Determine the (x, y) coordinate at the center of the cell enclosing the given text.  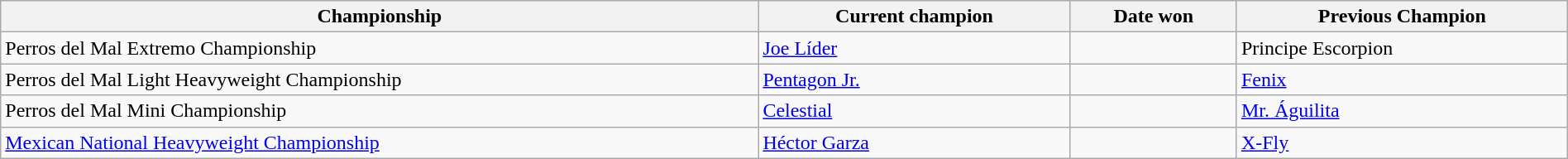
Fenix (1402, 79)
Héctor Garza (915, 142)
Joe Líder (915, 48)
Mr. Águilita (1402, 111)
Current champion (915, 17)
Date won (1153, 17)
X-Fly (1402, 142)
Pentagon Jr. (915, 79)
Perros del Mal Mini Championship (380, 111)
Perros del Mal Extremo Championship (380, 48)
Previous Champion (1402, 17)
Principe Escorpion (1402, 48)
Perros del Mal Light Heavyweight Championship (380, 79)
Celestial (915, 111)
Mexican National Heavyweight Championship (380, 142)
Championship (380, 17)
